Find where the given text appears and provide that cell's center as (x, y) coordinate. 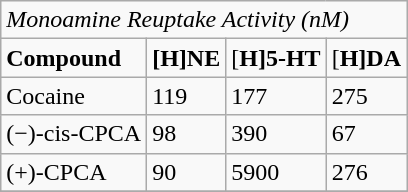
Compound (74, 58)
[H]DA (366, 58)
275 (366, 96)
90 (186, 172)
390 (276, 134)
Monoamine Reuptake Activity (nM) (204, 20)
67 (366, 134)
177 (276, 96)
5900 (276, 172)
(−)-cis-CPCA (74, 134)
[H]NE (186, 58)
[H]5-HT (276, 58)
276 (366, 172)
(+)-CPCA (74, 172)
119 (186, 96)
98 (186, 134)
Cocaine (74, 96)
